Find where the given text appears and provide that cell's center as (X, Y) coordinate. 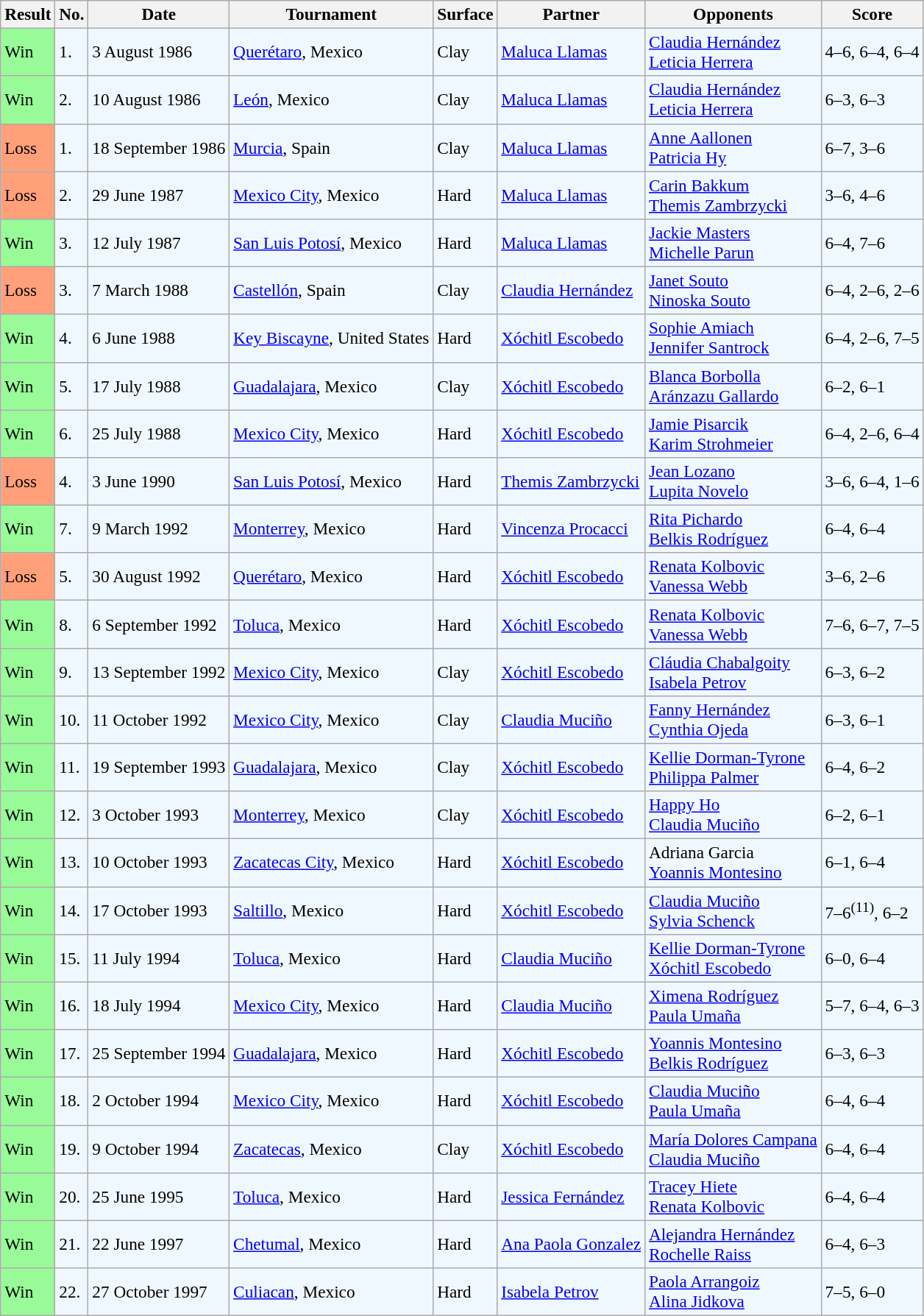
3 June 1990 (159, 481)
Kellie Dorman-Tyrone Xóchitl Escobedo (733, 958)
Happy Ho Claudia Muciño (733, 816)
Murcia, Spain (331, 147)
6–4, 2–6, 6–4 (873, 433)
11 October 1992 (159, 720)
10 August 1986 (159, 100)
15. (72, 958)
Jamie Pisarcik Karim Strohmeier (733, 433)
Vincenza Procacci (571, 528)
7. (72, 528)
11 July 1994 (159, 958)
14. (72, 910)
6–3, 6–2 (873, 671)
6–4, 6–3 (873, 1244)
2 October 1994 (159, 1101)
6–4, 7–6 (873, 243)
Ximena Rodríguez Paula Umaña (733, 1005)
25 September 1994 (159, 1053)
Result (28, 14)
9. (72, 671)
Yoannis Montesino Belkis Rodríguez (733, 1053)
7–6(11), 6–2 (873, 910)
Alejandra Hernández Rochelle Raiss (733, 1244)
Rita Pichardo Belkis Rodríguez (733, 528)
6 June 1988 (159, 339)
Jean Lozano Lupita Novelo (733, 481)
Ana Paola Gonzalez (571, 1244)
Chetumal, Mexico (331, 1244)
Zacatecas City, Mexico (331, 863)
6–4, 6–2 (873, 767)
13. (72, 863)
18 July 1994 (159, 1005)
8. (72, 624)
3–6, 6–4, 1–6 (873, 481)
Castellón, Spain (331, 290)
6 September 1992 (159, 624)
Saltillo, Mexico (331, 910)
18. (72, 1101)
Claudia Muciño Sylvia Schenck (733, 910)
3 October 1993 (159, 816)
25 June 1995 (159, 1197)
18 September 1986 (159, 147)
Claudia Muciño Paula Umaña (733, 1101)
Anne Aallonen Patricia Hy (733, 147)
María Dolores Campana Claudia Muciño (733, 1148)
Cláudia Chabalgoity Isabela Petrov (733, 671)
17 October 1993 (159, 910)
6–0, 6–4 (873, 958)
Themis Zambrzycki (571, 481)
Adriana Garcia Yoannis Montesino (733, 863)
9 March 1992 (159, 528)
Sophie Amiach Jennifer Santrock (733, 339)
Claudia Hernández (571, 290)
7–6, 6–7, 7–5 (873, 624)
6–4, 2–6, 2–6 (873, 290)
Tracey Hiete Renata Kolbovic (733, 1197)
Date (159, 14)
16. (72, 1005)
Key Biscayne, United States (331, 339)
Carin Bakkum Themis Zambrzycki (733, 194)
Jackie Masters Michelle Parun (733, 243)
30 August 1992 (159, 577)
6–1, 6–4 (873, 863)
3 August 1986 (159, 52)
Blanca Borbolla Aránzazu Gallardo (733, 386)
Opponents (733, 14)
Tournament (331, 14)
6–3, 6–1 (873, 720)
6. (72, 433)
Fanny Hernández Cynthia Ojeda (733, 720)
Partner (571, 14)
5–7, 6–4, 6–3 (873, 1005)
Zacatecas, Mexico (331, 1148)
Score (873, 14)
20. (72, 1197)
13 September 1992 (159, 671)
21. (72, 1244)
3–6, 4–6 (873, 194)
17 July 1988 (159, 386)
10 October 1993 (159, 863)
Isabela Petrov (571, 1291)
29 June 1987 (159, 194)
22. (72, 1291)
No. (72, 14)
León, Mexico (331, 100)
12. (72, 816)
7–5, 6–0 (873, 1291)
17. (72, 1053)
6–7, 3–6 (873, 147)
7 March 1988 (159, 290)
Kellie Dorman-Tyrone Philippa Palmer (733, 767)
12 July 1987 (159, 243)
Janet Souto Ninoska Souto (733, 290)
19 September 1993 (159, 767)
10. (72, 720)
25 July 1988 (159, 433)
27 October 1997 (159, 1291)
Surface (465, 14)
22 June 1997 (159, 1244)
Paola Arrangoiz Alina Jidkova (733, 1291)
Culiacan, Mexico (331, 1291)
6–4, 2–6, 7–5 (873, 339)
3–6, 2–6 (873, 577)
9 October 1994 (159, 1148)
Jessica Fernández (571, 1197)
11. (72, 767)
4–6, 6–4, 6–4 (873, 52)
19. (72, 1148)
